Search for the cell housing the specified text and yield its [X, Y] center coordinate. 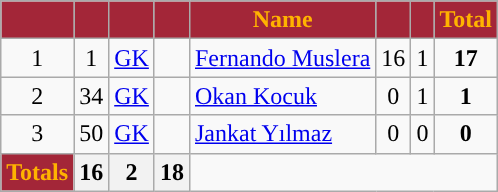
17 [466, 58]
Okan Kocuk [282, 96]
18 [172, 172]
34 [92, 96]
Total [466, 20]
50 [92, 134]
3 [38, 134]
Totals [38, 172]
Jankat Yılmaz [282, 134]
Name [282, 20]
Fernando Muslera [282, 58]
